Return the (X, Y) coordinate for the center point of the cell that contains the specified text.  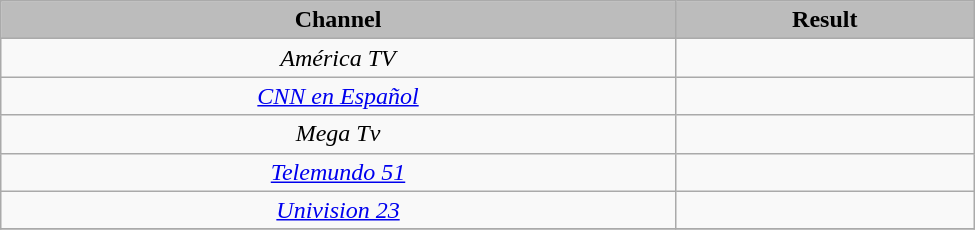
Univision 23 (338, 210)
América TV (338, 58)
CNN en Español (338, 96)
Channel (338, 20)
Result (824, 20)
Mega Tv (338, 134)
Telemundo 51 (338, 172)
